Return (X, Y) of the center of cell containing provided text 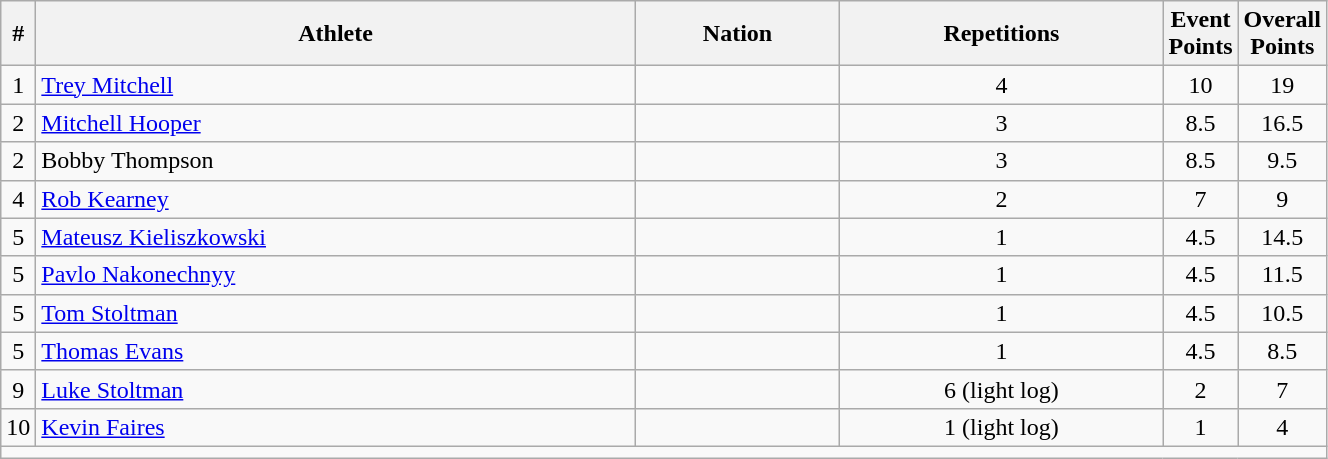
Nation (738, 34)
6 (light log) (1002, 389)
10.5 (1282, 313)
Mitchell Hooper (336, 123)
19 (1282, 85)
Mateusz Kieliszkowski (336, 237)
Repetitions (1002, 34)
Event Points (1200, 34)
Trey Mitchell (336, 85)
Luke Stoltman (336, 389)
Thomas Evans (336, 351)
Rob Kearney (336, 199)
1 (light log) (1002, 427)
Tom Stoltman (336, 313)
11.5 (1282, 275)
14.5 (1282, 237)
Pavlo Nakonechnyy (336, 275)
Kevin Faires (336, 427)
Overall Points (1282, 34)
Bobby Thompson (336, 161)
Athlete (336, 34)
9.5 (1282, 161)
16.5 (1282, 123)
# (18, 34)
